Return (x, y) of the center of cell containing provided text 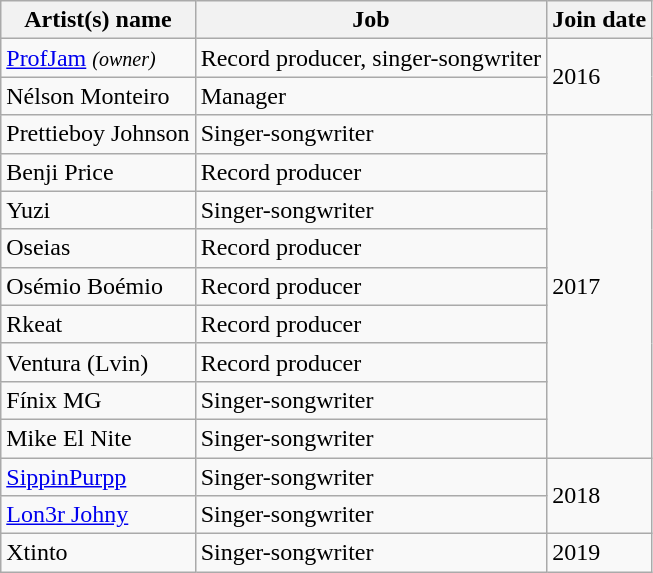
2016 (600, 77)
Ventura (Lvin) (98, 362)
Mike El Nite (98, 438)
Join date (600, 20)
Record producer, singer-songwriter (371, 58)
2018 (600, 496)
Xtinto (98, 553)
Fínix MG (98, 400)
2017 (600, 286)
Manager (371, 96)
Oseias (98, 248)
Prettieboy Johnson (98, 134)
Osémio Boémio (98, 286)
2019 (600, 553)
Rkeat (98, 324)
Job (371, 20)
Artist(s) name (98, 20)
Lon3r Johny (98, 515)
Benji Price (98, 172)
ProfJam (owner) (98, 58)
SippinPurpp (98, 477)
Yuzi (98, 210)
Nélson Monteiro (98, 96)
